Extract the [X, Y] coordinate from the center of the cell holding the provided text.  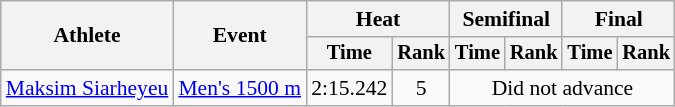
Final [618, 19]
Did not advance [562, 88]
Men's 1500 m [240, 88]
2:15.242 [349, 88]
Athlete [88, 36]
Semifinal [506, 19]
Maksim Siarheyeu [88, 88]
5 [421, 88]
Heat [378, 19]
Event [240, 36]
